Search for the cell housing the specified text and yield its [X, Y] center coordinate. 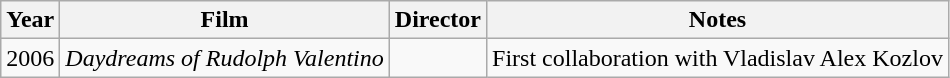
Film [224, 20]
Notes [718, 20]
Director [438, 20]
2006 [30, 58]
Year [30, 20]
Daydreams of Rudolph Valentino [224, 58]
First collaboration with Vladislav Alex Kozlov [718, 58]
